Extract the [x, y] coordinate from the center of the cell holding the provided text.  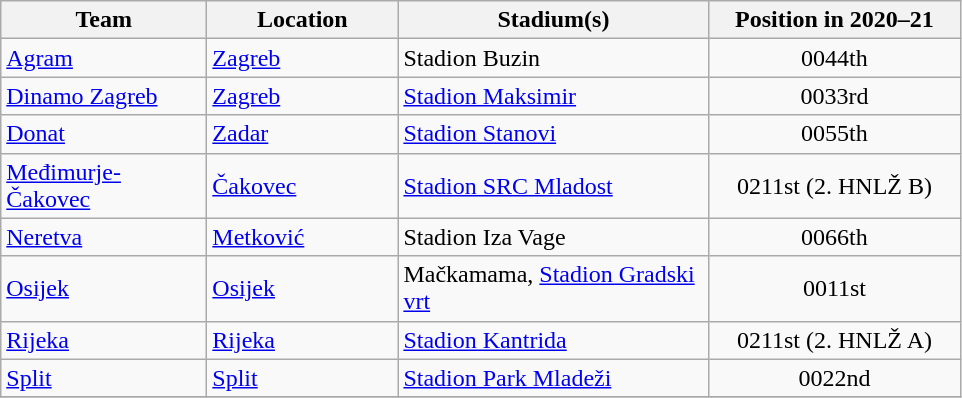
0011st [834, 288]
0022nd [834, 378]
0066th [834, 237]
Stadion Kantrida [554, 340]
Stadion Buzin [554, 58]
Zadar [302, 134]
Metković [302, 237]
Stadium(s) [554, 20]
Čakovec [302, 186]
Stadion Maksimir [554, 96]
Location [302, 20]
0211st (2. HNLŽ B) [834, 186]
Agram [104, 58]
Mačkamama, Stadion Gradski vrt [554, 288]
Donat [104, 134]
Dinamo Zagreb [104, 96]
Position in 2020–21 [834, 20]
Stadion Iza Vage [554, 237]
Stadion Stanovi [554, 134]
Team [104, 20]
Stadion Park Mladeži [554, 378]
Stadion SRC Mladost [554, 186]
0044th [834, 58]
0033rd [834, 96]
Neretva [104, 237]
0055th [834, 134]
0211st (2. HNLŽ A) [834, 340]
Međimurje-Čakovec [104, 186]
